Scan for the cell matching the given text and deliver its [X, Y] coordinate at center. 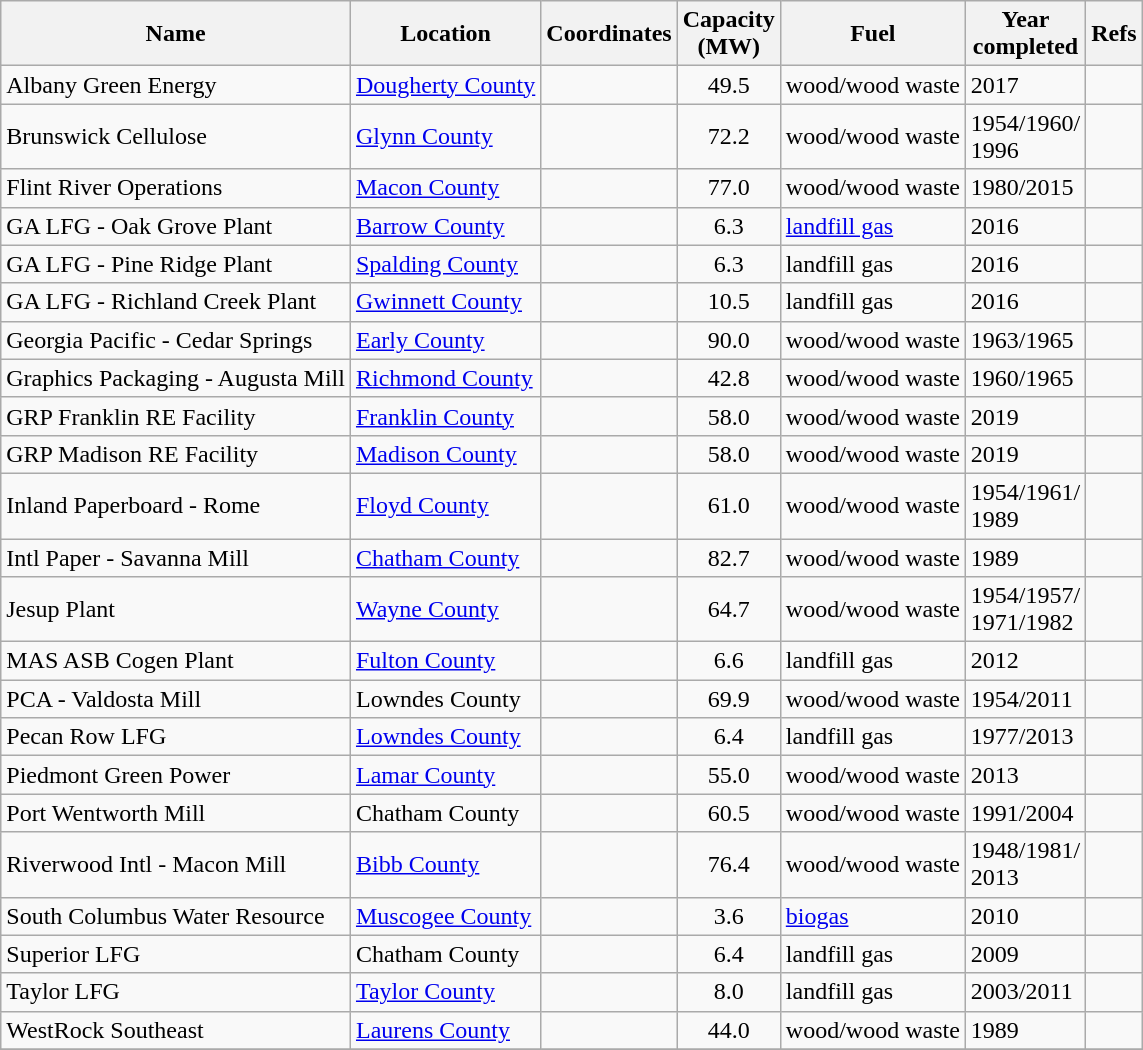
GA LFG - Oak Grove Plant [176, 226]
1954/1960/1996 [1025, 136]
77.0 [728, 188]
1954/1957/1971/1982 [1025, 610]
1977/2013 [1025, 737]
Capacity(MW) [728, 34]
42.8 [728, 378]
GA LFG - Pine Ridge Plant [176, 264]
72.2 [728, 136]
Wayne County [445, 610]
2003/2011 [1025, 992]
Jesup Plant [176, 610]
1954/1961/1989 [1025, 506]
1963/1965 [1025, 340]
Taylor LFG [176, 992]
GRP Madison RE Facility [176, 454]
Madison County [445, 454]
Superior LFG [176, 954]
1960/1965 [1025, 378]
Richmond County [445, 378]
2010 [1025, 916]
Fuel [872, 34]
3.6 [728, 916]
WestRock Southeast [176, 1030]
Inland Paperboard - Rome [176, 506]
Refs [1114, 34]
2012 [1025, 661]
Lamar County [445, 775]
2013 [1025, 775]
Muscogee County [445, 916]
2009 [1025, 954]
44.0 [728, 1030]
Yearcompleted [1025, 34]
Glynn County [445, 136]
76.4 [728, 864]
Early County [445, 340]
1980/2015 [1025, 188]
Graphics Packaging - Augusta Mill [176, 378]
GRP Franklin RE Facility [176, 416]
10.5 [728, 302]
6.6 [728, 661]
64.7 [728, 610]
GA LFG - Richland Creek Plant [176, 302]
MAS ASB Cogen Plant [176, 661]
Port Wentworth Mill [176, 813]
Taylor County [445, 992]
Spalding County [445, 264]
Brunswick Cellulose [176, 136]
Pecan Row LFG [176, 737]
Laurens County [445, 1030]
61.0 [728, 506]
1954/2011 [1025, 699]
82.7 [728, 557]
Albany Green Energy [176, 85]
49.5 [728, 85]
Gwinnett County [445, 302]
8.0 [728, 992]
Floyd County [445, 506]
1948/1981/2013 [1025, 864]
Intl Paper - Savanna Mill [176, 557]
Name [176, 34]
1991/2004 [1025, 813]
Barrow County [445, 226]
Franklin County [445, 416]
biogas [872, 916]
South Columbus Water Resource [176, 916]
Riverwood Intl - Macon Mill [176, 864]
Dougherty County [445, 85]
Location [445, 34]
Bibb County [445, 864]
90.0 [728, 340]
Flint River Operations [176, 188]
Fulton County [445, 661]
60.5 [728, 813]
Piedmont Green Power [176, 775]
PCA - Valdosta Mill [176, 699]
Macon County [445, 188]
Coordinates [609, 34]
Georgia Pacific - Cedar Springs [176, 340]
2017 [1025, 85]
55.0 [728, 775]
69.9 [728, 699]
